For the text-containing cell, return its midpoint in (X, Y) coordinate format. 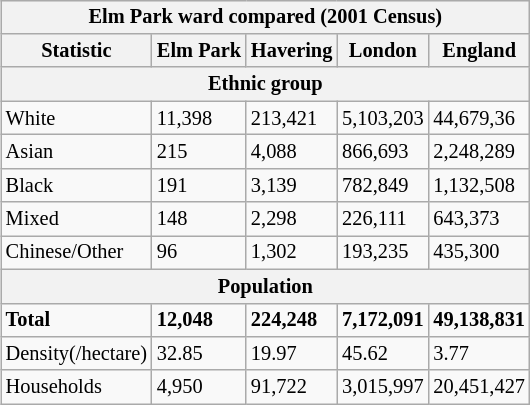
4,950 (199, 387)
49,138,831 (478, 320)
224,248 (292, 320)
Statistic (76, 51)
London (382, 51)
Households (76, 387)
Density(/hectare) (76, 354)
782,849 (382, 185)
Elm Park (199, 51)
Total (76, 320)
20,451,427 (478, 387)
Population (266, 286)
3,139 (292, 185)
193,235 (382, 253)
2,248,289 (478, 152)
White (76, 118)
191 (199, 185)
7,172,091 (382, 320)
12,048 (199, 320)
3,015,997 (382, 387)
5,103,203 (382, 118)
4,088 (292, 152)
148 (199, 219)
96 (199, 253)
1,302 (292, 253)
11,398 (199, 118)
Black (76, 185)
3.77 (478, 354)
435,300 (478, 253)
643,373 (478, 219)
213,421 (292, 118)
England (478, 51)
Mixed (76, 219)
Havering (292, 51)
91,722 (292, 387)
Elm Park ward compared (2001 Census) (266, 17)
215 (199, 152)
226,111 (382, 219)
2,298 (292, 219)
1,132,508 (478, 185)
45.62 (382, 354)
Chinese/Other (76, 253)
32.85 (199, 354)
Ethnic group (266, 84)
866,693 (382, 152)
44,679,36 (478, 118)
19.97 (292, 354)
Asian (76, 152)
